Scan for the cell matching the given text and deliver its [X, Y] coordinate at center. 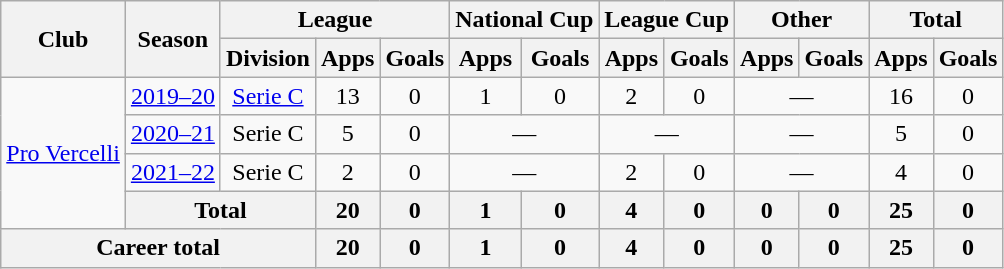
Division [268, 58]
Pro Vercelli [64, 153]
2021–22 [172, 172]
League [334, 20]
Other [802, 20]
Career total [158, 248]
2020–21 [172, 134]
13 [347, 96]
Club [64, 39]
2019–20 [172, 96]
16 [901, 96]
League Cup [667, 20]
Season [172, 39]
National Cup [524, 20]
